For the text-containing cell, return its midpoint in [x, y] coordinate format. 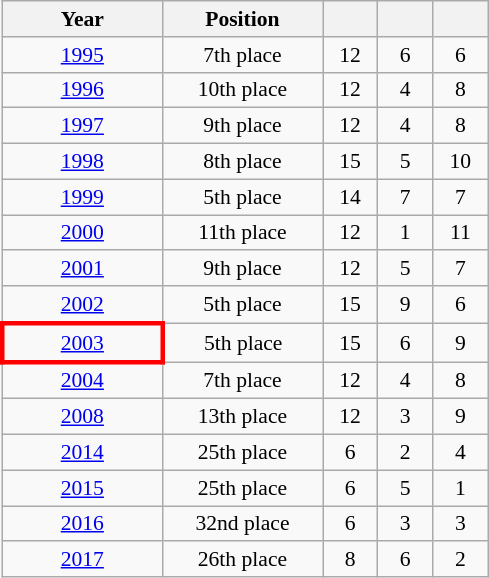
32nd place [242, 524]
11 [460, 233]
2014 [82, 453]
13th place [242, 417]
Year [82, 19]
8th place [242, 162]
2015 [82, 488]
2008 [82, 417]
1997 [82, 126]
11th place [242, 233]
2017 [82, 560]
Position [242, 19]
1998 [82, 162]
2001 [82, 269]
10th place [242, 90]
2000 [82, 233]
1999 [82, 197]
1995 [82, 55]
2002 [82, 304]
26th place [242, 560]
10 [460, 162]
2016 [82, 524]
2004 [82, 380]
14 [350, 197]
2003 [82, 342]
1996 [82, 90]
